Pinpoint the cell where the given text exists, returning its [X, Y] midpoint coordinate. 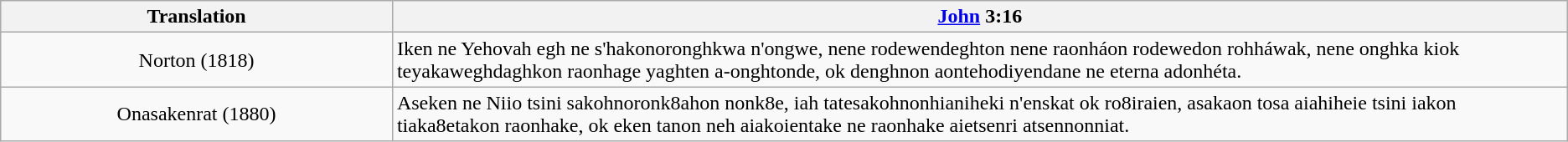
Onasakenrat (1880) [197, 114]
John 3:16 [980, 17]
Translation [197, 17]
Norton (1818) [197, 60]
